Return the (x, y) coordinate for the center point of the cell that contains the specified text.  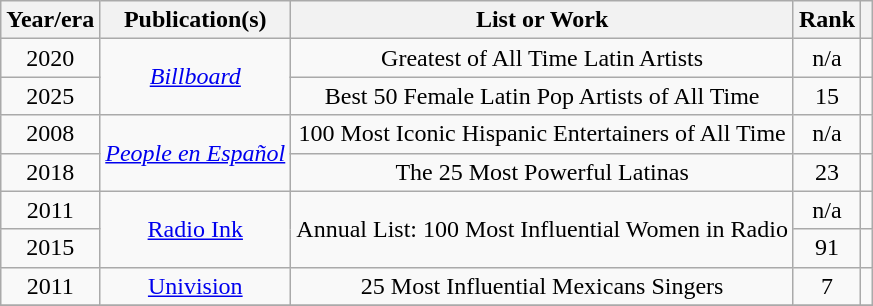
Publication(s) (196, 20)
23 (826, 172)
2020 (50, 58)
Greatest of All Time Latin Artists (542, 58)
2018 (50, 172)
Year/era (50, 20)
Best 50 Female Latin Pop Artists of All Time (542, 96)
2008 (50, 134)
List or Work (542, 20)
7 (826, 286)
The 25 Most Powerful Latinas (542, 172)
15 (826, 96)
2025 (50, 96)
Annual List: 100 Most Influential Women in Radio (542, 229)
Radio Ink (196, 229)
100 Most Iconic Hispanic Entertainers of All Time (542, 134)
25 Most Influential Mexicans Singers (542, 286)
People en Español (196, 153)
Univision (196, 286)
91 (826, 248)
Billboard (196, 77)
Rank (826, 20)
2015 (50, 248)
